Provide the [x, y] coordinate of the cell's center where the given text is located.  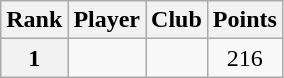
1 [34, 58]
Club [177, 20]
Player [107, 20]
216 [244, 58]
Rank [34, 20]
Points [244, 20]
